Output the (X, Y) coordinate of the center of the cell containing the given text.  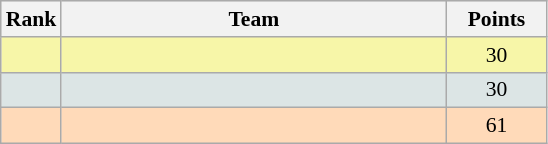
61 (496, 126)
Rank (32, 19)
Points (496, 19)
Team (254, 19)
